Detect which cell encompasses the target text, then output its [x, y] center coordinate. 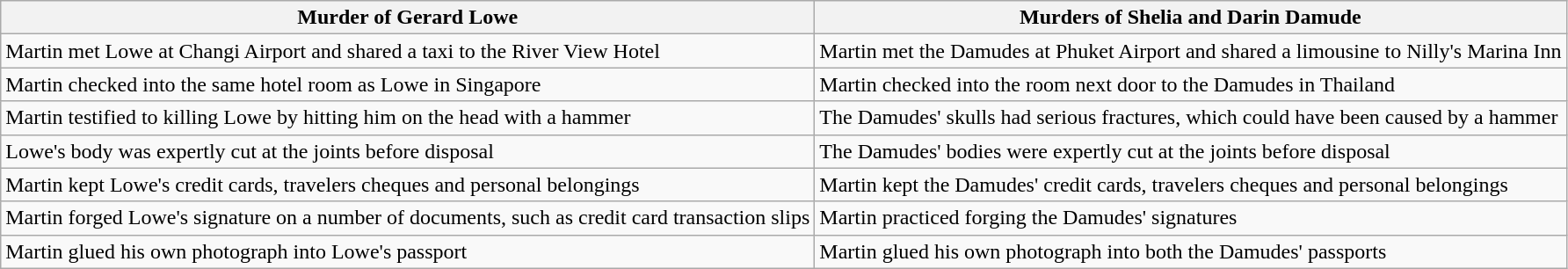
The Damudes' bodies were expertly cut at the joints before disposal [1190, 151]
Martin kept the Damudes' credit cards, travelers cheques and personal belongings [1190, 185]
Martin met Lowe at Changi Airport and shared a taxi to the River View Hotel [408, 51]
The Damudes' skulls had serious fractures, which could have been caused by a hammer [1190, 118]
Lowe's body was expertly cut at the joints before disposal [408, 151]
Martin met the Damudes at Phuket Airport and shared a limousine to Nilly's Marina Inn [1190, 51]
Martin checked into the same hotel room as Lowe in Singapore [408, 84]
Murders of Shelia and Darin Damude [1190, 18]
Murder of Gerard Lowe [408, 18]
Martin glued his own photograph into Lowe's passport [408, 251]
Martin testified to killing Lowe by hitting him on the head with a hammer [408, 118]
Martin glued his own photograph into both the Damudes' passports [1190, 251]
Martin forged Lowe's signature on a number of documents, such as credit card transaction slips [408, 218]
Martin checked into the room next door to the Damudes in Thailand [1190, 84]
Martin practiced forging the Damudes' signatures [1190, 218]
Martin kept Lowe's credit cards, travelers cheques and personal belongings [408, 185]
